Extract the [x, y] coordinate from the center of the cell holding the provided text.  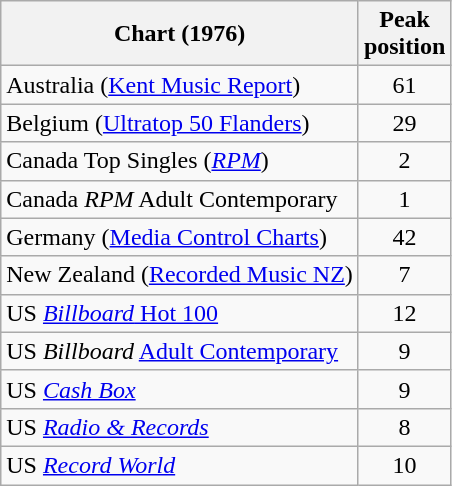
7 [404, 275]
8 [404, 427]
Canada RPM Adult Contemporary [180, 199]
2 [404, 161]
Germany (Media Control Charts) [180, 237]
US Billboard Hot 100 [180, 313]
US Radio & Records [180, 427]
Peakposition [404, 34]
29 [404, 123]
Chart (1976) [180, 34]
US Cash Box [180, 389]
12 [404, 313]
42 [404, 237]
US Record World [180, 465]
1 [404, 199]
New Zealand (Recorded Music NZ) [180, 275]
61 [404, 85]
Australia (Kent Music Report) [180, 85]
Belgium (Ultratop 50 Flanders) [180, 123]
Canada Top Singles (RPM) [180, 161]
10 [404, 465]
US Billboard Adult Contemporary [180, 351]
